Capture the cell that displays the provided text and extract its (x, y) central coordinate. 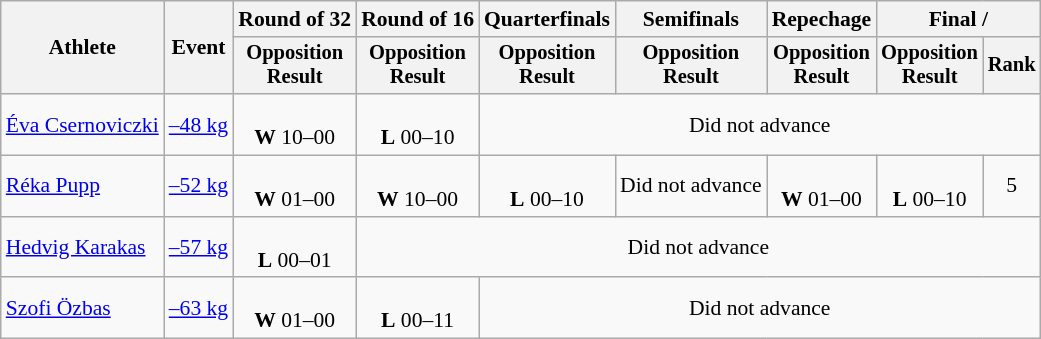
Final / (958, 19)
–48 kg (198, 124)
Semifinals (691, 19)
Round of 16 (418, 19)
Athlete (82, 48)
Quarterfinals (547, 19)
Éva Csernoviczki (82, 124)
Event (198, 48)
–63 kg (198, 308)
Szofi Özbas (82, 308)
5 (1012, 186)
Repechage (822, 19)
L 00–11 (418, 308)
–52 kg (198, 186)
Rank (1012, 66)
Hedvig Karakas (82, 248)
Round of 32 (294, 19)
L 00–01 (294, 248)
–57 kg (198, 248)
Réka Pupp (82, 186)
